Provide the (X, Y) coordinate of the cell's center where the given text is located.  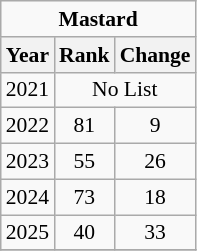
2021 (28, 90)
No List (124, 90)
Mastard (98, 19)
33 (156, 233)
2022 (28, 126)
2024 (28, 197)
Year (28, 55)
Rank (84, 55)
26 (156, 162)
40 (84, 233)
18 (156, 197)
2023 (28, 162)
2025 (28, 233)
9 (156, 126)
81 (84, 126)
55 (84, 162)
Change (156, 55)
73 (84, 197)
